Determine the (x, y) coordinate at the center of the cell enclosing the given text.  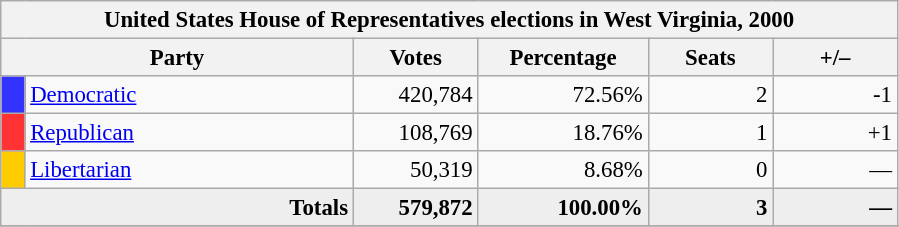
Party (178, 58)
Republican (189, 133)
0 (710, 170)
8.68% (563, 170)
Seats (710, 58)
2 (710, 95)
Libertarian (189, 170)
72.56% (563, 95)
100.00% (563, 208)
Democratic (189, 95)
Votes (416, 58)
3 (710, 208)
18.76% (563, 133)
108,769 (416, 133)
50,319 (416, 170)
579,872 (416, 208)
+1 (836, 133)
+/– (836, 58)
420,784 (416, 95)
1 (710, 133)
Totals (178, 208)
-1 (836, 95)
Percentage (563, 58)
United States House of Representatives elections in West Virginia, 2000 (450, 20)
